Output the (x, y) coordinate of the center of the cell containing the given text.  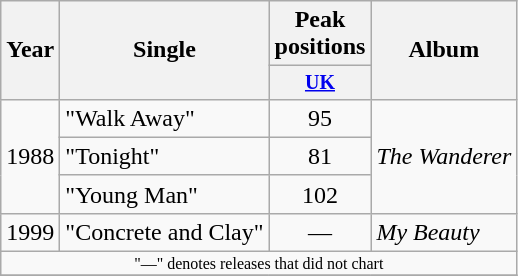
"—" denotes releases that did not chart (259, 264)
95 (320, 118)
1999 (30, 232)
"Tonight" (164, 156)
My Beauty (444, 232)
The Wanderer (444, 156)
— (320, 232)
Single (164, 50)
Year (30, 50)
1988 (30, 156)
"Young Man" (164, 194)
"Concrete and Clay" (164, 232)
102 (320, 194)
UK (320, 82)
Peak positions (320, 34)
Album (444, 50)
"Walk Away" (164, 118)
81 (320, 156)
